Pinpoint the cell where the given text exists, returning its (X, Y) midpoint coordinate. 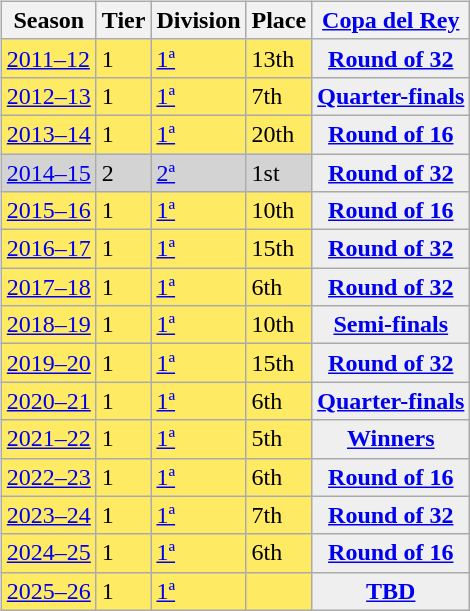
2 (124, 173)
TBD (391, 591)
2016–17 (48, 249)
2018–19 (48, 325)
2023–24 (48, 515)
20th (279, 134)
2020–21 (48, 401)
2019–20 (48, 363)
2ª (198, 173)
Tier (124, 20)
Copa del Rey (391, 20)
Semi-finals (391, 325)
2021–22 (48, 439)
2025–26 (48, 591)
2014–15 (48, 173)
2012–13 (48, 96)
Place (279, 20)
2013–14 (48, 134)
2024–25 (48, 553)
Division (198, 20)
5th (279, 439)
2015–16 (48, 211)
2022–23 (48, 477)
2011–12 (48, 58)
Season (48, 20)
13th (279, 58)
1st (279, 173)
2017–18 (48, 287)
Winners (391, 439)
